Capture the cell that displays the provided text and extract its (X, Y) central coordinate. 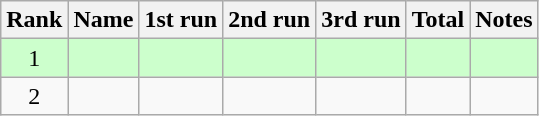
3rd run (361, 20)
2 (34, 96)
Rank (34, 20)
Notes (504, 20)
Total (438, 20)
1 (34, 58)
Name (104, 20)
2nd run (270, 20)
1st run (181, 20)
